Provide the (X, Y) coordinate of the cell's center where the given text is located.  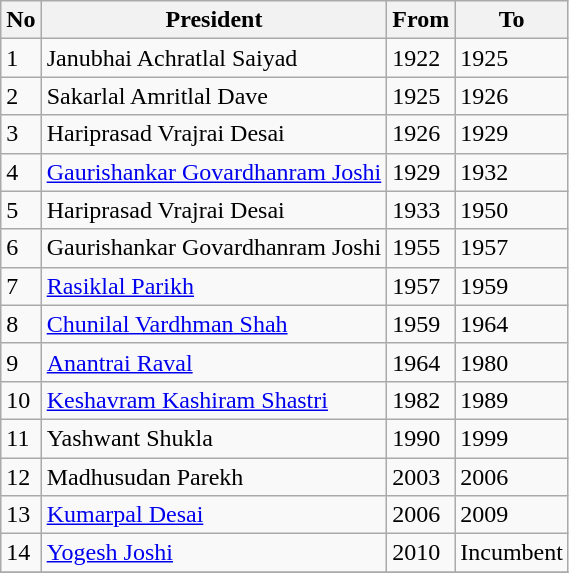
Chunilal Vardhman Shah (214, 324)
14 (21, 553)
2003 (421, 477)
1922 (421, 58)
2010 (421, 553)
1950 (512, 210)
Rasiklal Parikh (214, 286)
Incumbent (512, 553)
6 (21, 248)
Yogesh Joshi (214, 553)
12 (21, 477)
10 (21, 400)
2 (21, 96)
Madhusudan Parekh (214, 477)
2009 (512, 515)
4 (21, 172)
Kumarpal Desai (214, 515)
5 (21, 210)
To (512, 20)
1932 (512, 172)
13 (21, 515)
1982 (421, 400)
1 (21, 58)
3 (21, 134)
8 (21, 324)
1999 (512, 438)
1955 (421, 248)
President (214, 20)
1990 (421, 438)
11 (21, 438)
Anantrai Raval (214, 362)
Janubhai Achratlal Saiyad (214, 58)
Keshavram Kashiram Shastri (214, 400)
Sakarlal Amritlal Dave (214, 96)
From (421, 20)
1980 (512, 362)
9 (21, 362)
7 (21, 286)
1933 (421, 210)
1989 (512, 400)
No (21, 20)
Yashwant Shukla (214, 438)
